Return (X, Y) of the center of cell containing provided text 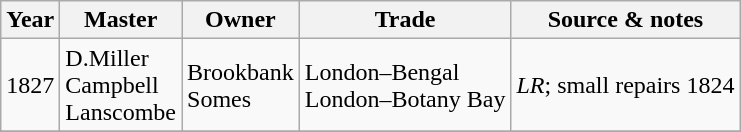
Trade (405, 20)
Master (121, 20)
Year (30, 20)
BrookbankSomes (241, 85)
London–BengalLondon–Botany Bay (405, 85)
Owner (241, 20)
1827 (30, 85)
LR; small repairs 1824 (626, 85)
D.MillerCampbellLanscombe (121, 85)
Source & notes (626, 20)
